From the cell containing the given text, extract its center point as [X, Y] coordinate. 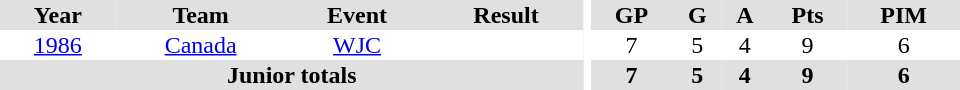
1986 [58, 45]
Year [58, 15]
GP [631, 15]
Junior totals [292, 75]
Event [358, 15]
A [745, 15]
PIM [904, 15]
Pts [808, 15]
G [698, 15]
Team [201, 15]
Canada [201, 45]
Result [506, 15]
WJC [358, 45]
